Locate the cell with the specified text and output its (X, Y) center coordinate. 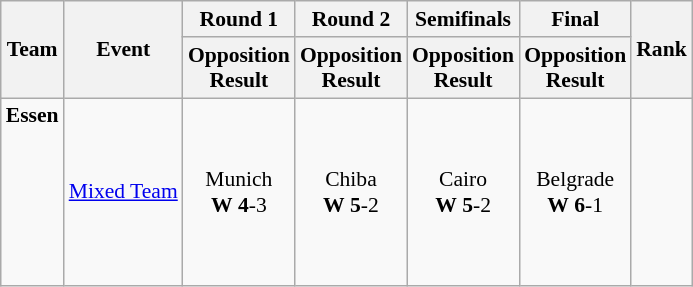
Final (575, 19)
Rank (662, 50)
Munich W 4-3 (239, 192)
Team (32, 50)
Event (124, 50)
Belgrade W 6-1 (575, 192)
Round 1 (239, 19)
Round 2 (351, 19)
Mixed Team (124, 192)
Cairo W 5-2 (463, 192)
Chiba W 5-2 (351, 192)
Essen (32, 192)
Semifinals (463, 19)
